Extract the (X, Y) coordinate from the center of the cell holding the provided text.  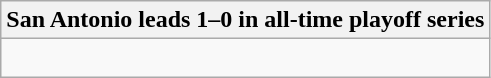
San Antonio leads 1–0 in all-time playoff series (246, 20)
